Identify which cell holds the provided text, then report its (x, y) central coordinate. 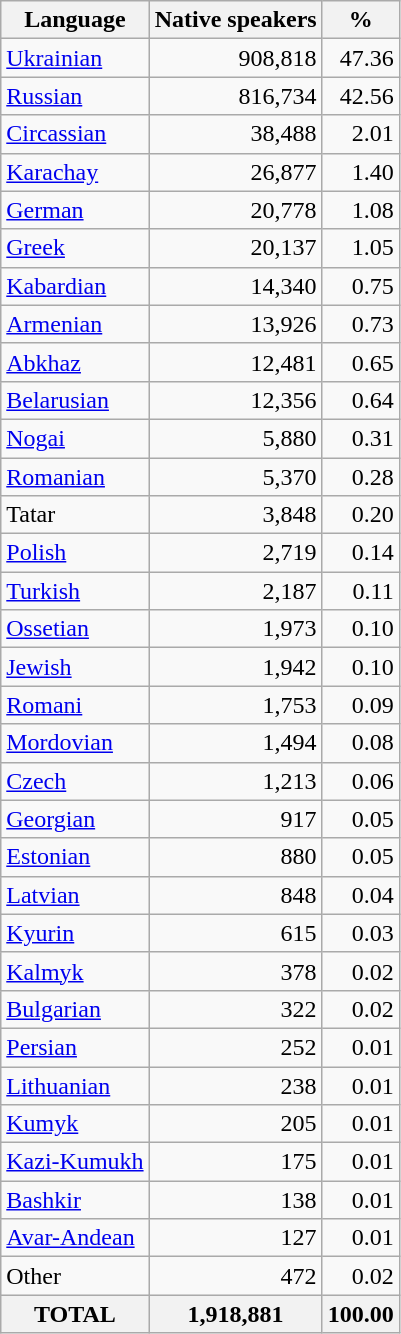
0.75 (360, 286)
Kyurin (75, 933)
322 (236, 1009)
Kabardian (75, 286)
848 (236, 895)
0.20 (360, 515)
0.65 (360, 362)
1,973 (236, 629)
3,848 (236, 515)
816,734 (236, 96)
Ukrainian (75, 58)
1.40 (360, 172)
2,719 (236, 553)
127 (236, 1238)
0.11 (360, 591)
0.31 (360, 438)
Native speakers (236, 20)
Bulgarian (75, 1009)
Latvian (75, 895)
Romani (75, 705)
Tatar (75, 515)
Ossetian (75, 629)
378 (236, 971)
20,137 (236, 248)
0.14 (360, 553)
908,818 (236, 58)
Bashkir (75, 1200)
Circassian (75, 134)
Russian (75, 96)
German (75, 210)
1,494 (236, 743)
1,942 (236, 667)
Kumyk (75, 1124)
2.01 (360, 134)
Kalmyk (75, 971)
26,877 (236, 172)
Language (75, 20)
252 (236, 1047)
Czech (75, 781)
Romanian (75, 477)
0.03 (360, 933)
0.64 (360, 400)
0.04 (360, 895)
Jewish (75, 667)
% (360, 20)
Karachay (75, 172)
Other (75, 1276)
5,880 (236, 438)
0.28 (360, 477)
138 (236, 1200)
Persian (75, 1047)
Georgian (75, 819)
1,918,881 (236, 1314)
1,753 (236, 705)
12,481 (236, 362)
1.05 (360, 248)
47.36 (360, 58)
880 (236, 857)
615 (236, 933)
Kazi-Kumukh (75, 1162)
38,488 (236, 134)
Turkish (75, 591)
1,213 (236, 781)
12,356 (236, 400)
Greek (75, 248)
472 (236, 1276)
238 (236, 1085)
Lithuanian (75, 1085)
Nogai (75, 438)
14,340 (236, 286)
0.08 (360, 743)
Mordovian (75, 743)
0.09 (360, 705)
Polish (75, 553)
TOTAL (75, 1314)
42.56 (360, 96)
13,926 (236, 324)
175 (236, 1162)
20,778 (236, 210)
205 (236, 1124)
1.08 (360, 210)
5,370 (236, 477)
917 (236, 819)
Belarusian (75, 400)
Avar-Andean (75, 1238)
0.73 (360, 324)
Abkhaz (75, 362)
100.00 (360, 1314)
2,187 (236, 591)
Armenian (75, 324)
0.06 (360, 781)
Estonian (75, 857)
